Locate the cell with the specified text and output its (x, y) center coordinate. 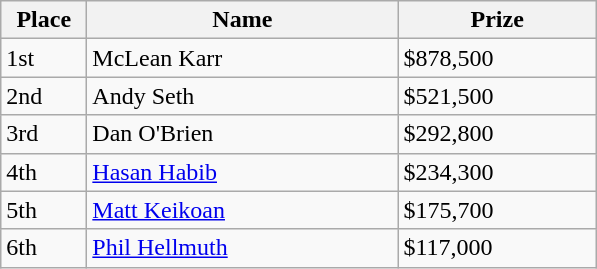
2nd (44, 96)
3rd (44, 134)
$292,800 (498, 134)
Place (44, 20)
1st (44, 58)
$878,500 (498, 58)
$175,700 (498, 210)
$117,000 (498, 248)
5th (44, 210)
Dan O'Brien (242, 134)
Phil Hellmuth (242, 248)
Name (242, 20)
Matt Keikoan (242, 210)
$234,300 (498, 172)
McLean Karr (242, 58)
Hasan Habib (242, 172)
4th (44, 172)
Andy Seth (242, 96)
$521,500 (498, 96)
6th (44, 248)
Prize (498, 20)
